Identify which cell holds the provided text, then report its (X, Y) central coordinate. 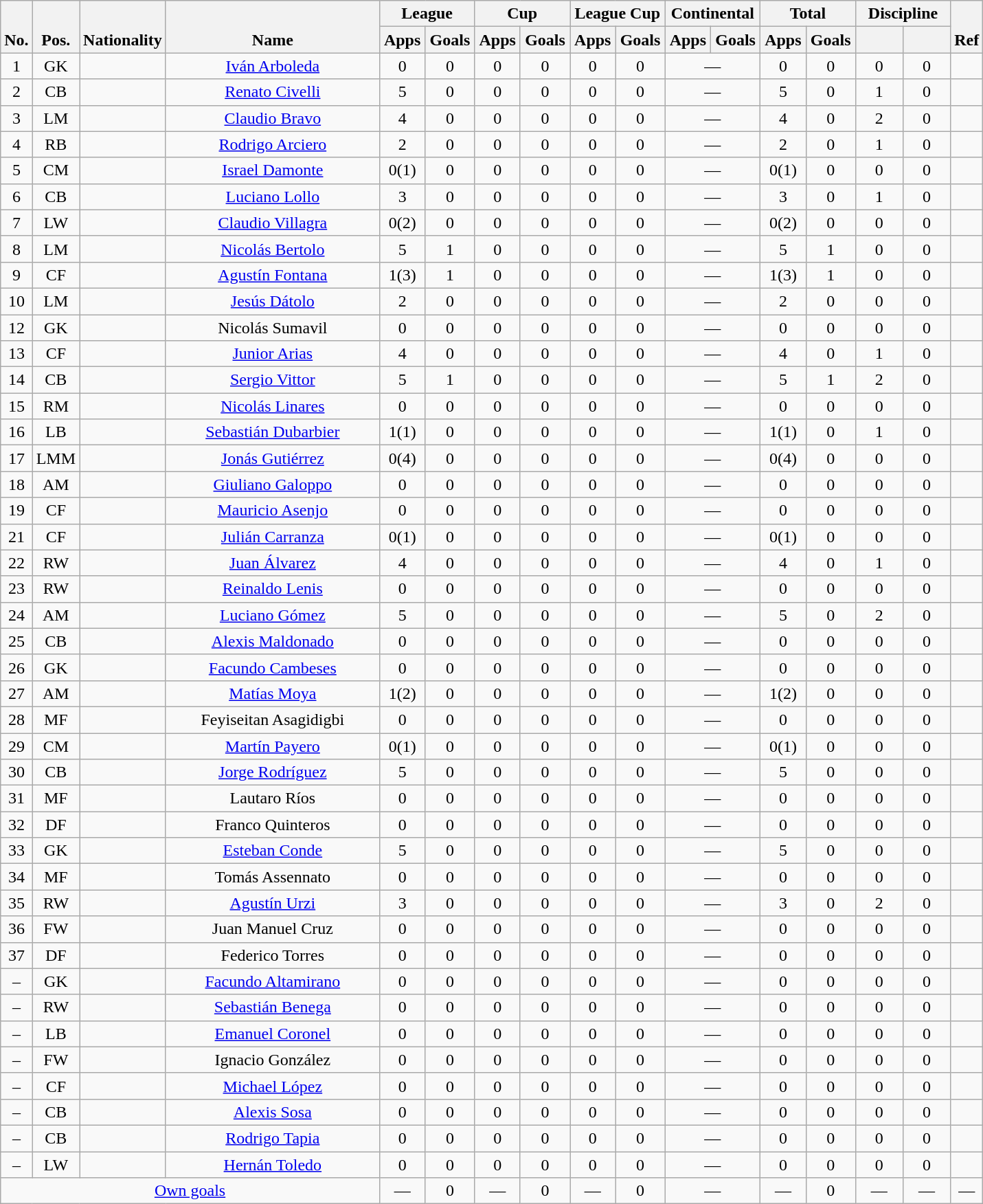
30 (16, 772)
Jorge Rodríguez (272, 772)
Emanuel Coronel (272, 1034)
League Cup (618, 14)
16 (16, 432)
Reinaldo Lenis (272, 589)
Own goals (190, 1191)
Renato Civelli (272, 92)
Sergio Vittor (272, 380)
Israel Damonte (272, 170)
Cup (522, 14)
Luciano Lollo (272, 197)
22 (16, 563)
Nicolás Linares (272, 406)
Michael López (272, 1086)
Alexis Sosa (272, 1112)
35 (16, 903)
34 (16, 877)
Rodrigo Arciero (272, 144)
Ignacio González (272, 1060)
Facundo Altamirano (272, 981)
Franco Quinteros (272, 825)
Junior Arias (272, 354)
Alexis Maldonado (272, 641)
Rodrigo Tapia (272, 1138)
36 (16, 929)
Luciano Gómez (272, 615)
Facundo Cambeses (272, 667)
Jonás Gutiérrez (272, 458)
32 (16, 825)
Sebastián Benega (272, 1007)
Giuliano Galoppo (272, 484)
Sebastián Dubarbier (272, 432)
Nationality (123, 27)
Hernán Toledo (272, 1165)
Jesús Dátolo (272, 301)
14 (16, 380)
Matías Moya (272, 693)
8 (16, 249)
33 (16, 851)
17 (16, 458)
No. (16, 27)
Claudio Bravo (272, 118)
Discipline (903, 14)
9 (16, 275)
Tomás Assennato (272, 877)
RM (56, 406)
28 (16, 720)
Lautaro Ríos (272, 799)
Julián Carranza (272, 537)
Federico Torres (272, 955)
Pos. (56, 27)
LMM (56, 458)
Continental (713, 14)
31 (16, 799)
21 (16, 537)
Iván Arboleda (272, 66)
13 (16, 354)
League (427, 14)
10 (16, 301)
Claudio Villagra (272, 223)
Name (272, 27)
18 (16, 484)
Feyiseitan Asagidigbi (272, 720)
Ref (967, 27)
RB (56, 144)
Nicolás Bertolo (272, 249)
7 (16, 223)
6 (16, 197)
25 (16, 641)
Total (808, 14)
19 (16, 511)
Juan Manuel Cruz (272, 929)
29 (16, 746)
Agustín Fontana (272, 275)
Agustín Urzi (272, 903)
Martín Payero (272, 746)
15 (16, 406)
27 (16, 693)
Juan Álvarez (272, 563)
24 (16, 615)
37 (16, 955)
26 (16, 667)
Esteban Conde (272, 851)
12 (16, 328)
Mauricio Asenjo (272, 511)
23 (16, 589)
Nicolás Sumavil (272, 328)
